Search for the cell housing the specified text and yield its (x, y) center coordinate. 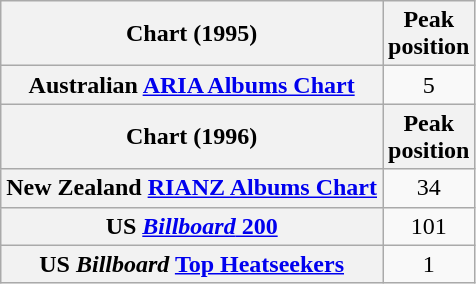
1 (429, 264)
34 (429, 188)
US Billboard Top Heatseekers (192, 264)
New Zealand RIANZ Albums Chart (192, 188)
101 (429, 226)
Chart (1995) (192, 34)
Chart (1996) (192, 136)
Australian ARIA Albums Chart (192, 85)
5 (429, 85)
US Billboard 200 (192, 226)
